Pinpoint the cell where the given text exists, returning its [x, y] midpoint coordinate. 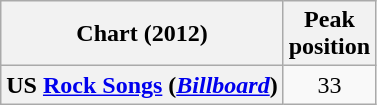
US Rock Songs (Billboard) [142, 85]
33 [329, 85]
Peakposition [329, 34]
Chart (2012) [142, 34]
